Extract the (X, Y) coordinate from the center of the cell holding the provided text.  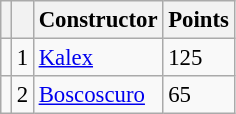
125 (198, 58)
65 (198, 95)
1 (22, 58)
2 (22, 95)
Constructor (98, 20)
Points (198, 20)
Kalex (98, 58)
Boscoscuro (98, 95)
